Capture the cell that displays the provided text and extract its (x, y) central coordinate. 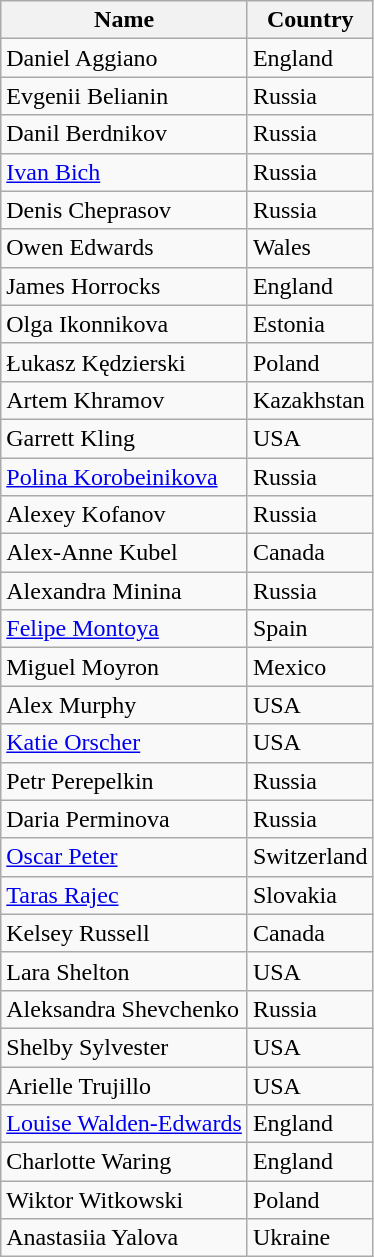
Aleksandra Shevchenko (124, 1009)
Ukraine (310, 1238)
Shelby Sylvester (124, 1047)
Olga Ikonnikova (124, 324)
Oscar Peter (124, 857)
Alex Murphy (124, 705)
Louise Walden-Edwards (124, 1124)
Felipe Montoya (124, 629)
Lara Shelton (124, 971)
Denis Cheprasov (124, 210)
Miguel Moyron (124, 667)
Katie Orscher (124, 743)
Country (310, 20)
Taras Rajec (124, 895)
Name (124, 20)
Alexey Kofanov (124, 515)
Ivan Bich (124, 172)
Artem Khramov (124, 400)
Arielle Trujillo (124, 1085)
Mexico (310, 667)
Evgenii Belianin (124, 96)
Slovakia (310, 895)
Charlotte Waring (124, 1162)
Estonia (310, 324)
Owen Edwards (124, 248)
Kelsey Russell (124, 933)
Alexandra Minina (124, 591)
Kazakhstan (310, 400)
Alex-Anne Kubel (124, 553)
Danil Berdnikov (124, 134)
Łukasz Kędzierski (124, 362)
Switzerland (310, 857)
Daniel Aggiano (124, 58)
Spain (310, 629)
Petr Perepelkin (124, 781)
Daria Perminova (124, 819)
Wiktor Witkowski (124, 1200)
Anastasiia Yalova (124, 1238)
Wales (310, 248)
Garrett Kling (124, 438)
Polina Korobeinikova (124, 477)
James Horrocks (124, 286)
